Return the [x, y] coordinate for the center point of the cell that contains the specified text.  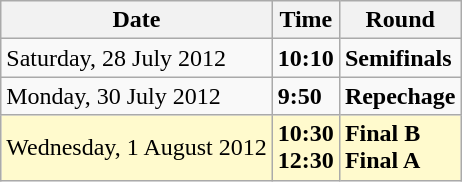
10:3012:30 [306, 148]
Repechage [400, 96]
Round [400, 20]
Date [137, 20]
Semifinals [400, 58]
Monday, 30 July 2012 [137, 96]
Final BFinal A [400, 148]
10:10 [306, 58]
Saturday, 28 July 2012 [137, 58]
Wednesday, 1 August 2012 [137, 148]
9:50 [306, 96]
Time [306, 20]
